Find where the given text appears and provide that cell's center as [X, Y] coordinate. 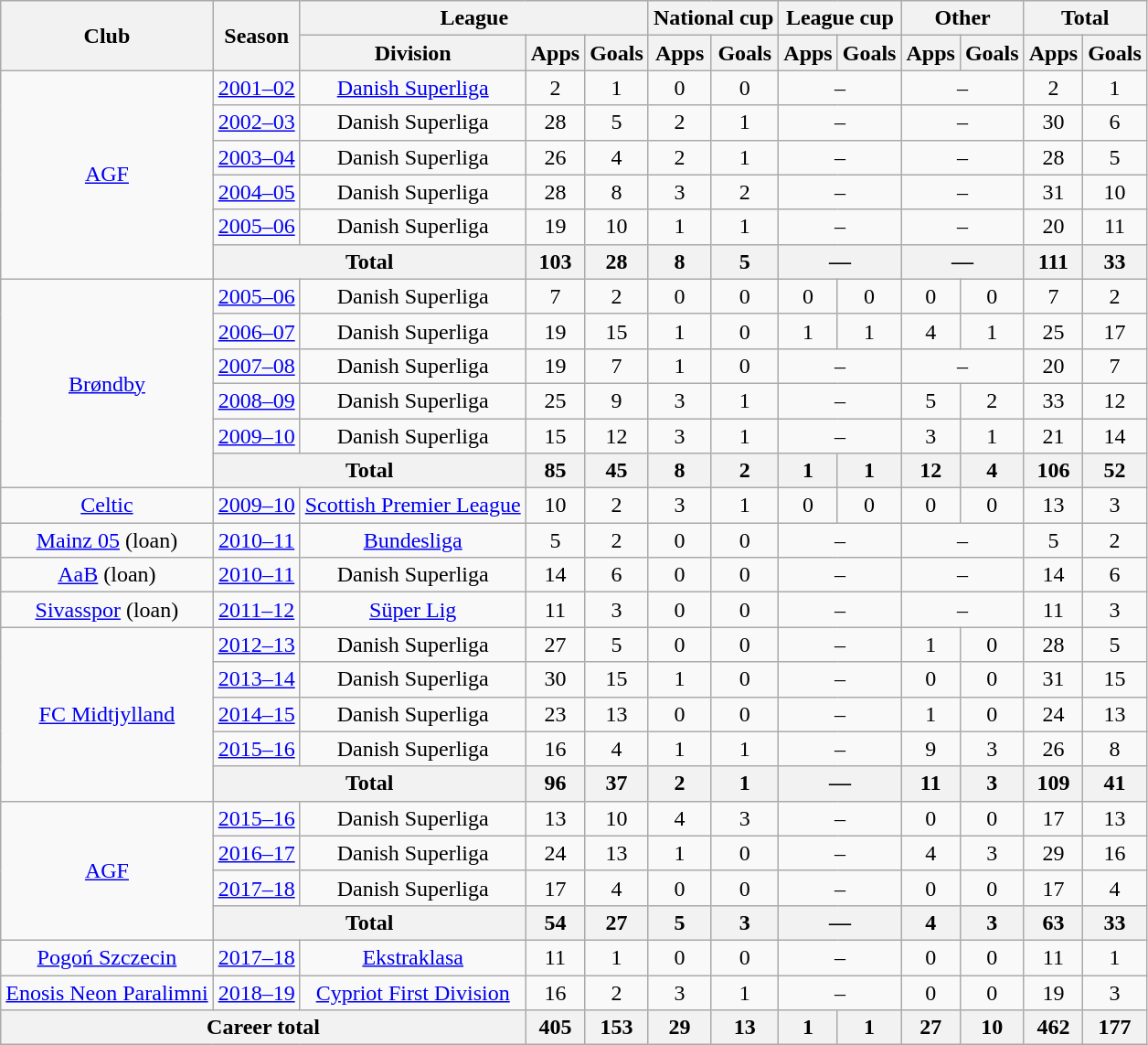
85 [555, 471]
Scottish Premier League [413, 506]
National cup [713, 18]
96 [555, 784]
2002–03 [256, 123]
Division [413, 53]
52 [1115, 471]
2006–07 [256, 331]
63 [1053, 922]
2018–19 [256, 992]
AaB (loan) [107, 575]
Brøndby [107, 383]
2003–04 [256, 157]
405 [555, 1028]
109 [1053, 784]
Career total [263, 1028]
2016–17 [256, 853]
Bundesliga [413, 540]
Ekstraklasa [413, 957]
Mainz 05 (loan) [107, 540]
FC Midtjylland [107, 714]
Enosis Neon Paralimni [107, 992]
Other [962, 18]
2007–08 [256, 366]
45 [617, 471]
2004–05 [256, 192]
2011–12 [256, 610]
Cypriot First Division [413, 992]
Süper Lig [413, 610]
21 [1053, 436]
41 [1115, 784]
League cup [840, 18]
54 [555, 922]
League [473, 18]
2001–02 [256, 88]
462 [1053, 1028]
Sivasspor (loan) [107, 610]
Celtic [107, 506]
23 [555, 714]
Season [256, 36]
2013–14 [256, 679]
Club [107, 36]
103 [555, 261]
Pogoń Szczecin [107, 957]
2012–13 [256, 645]
2014–15 [256, 714]
2008–09 [256, 400]
106 [1053, 471]
111 [1053, 261]
177 [1115, 1028]
37 [617, 784]
153 [617, 1028]
